Extract the (x, y) coordinate from the center of the cell holding the provided text.  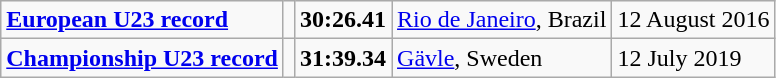
12 August 2016 (694, 20)
30:26.41 (342, 20)
Championship U23 record (142, 58)
European U23 record (142, 20)
Rio de Janeiro, Brazil (502, 20)
12 July 2019 (694, 58)
31:39.34 (342, 58)
Gävle, Sweden (502, 58)
